Pinpoint the cell where the given text exists, returning its [x, y] midpoint coordinate. 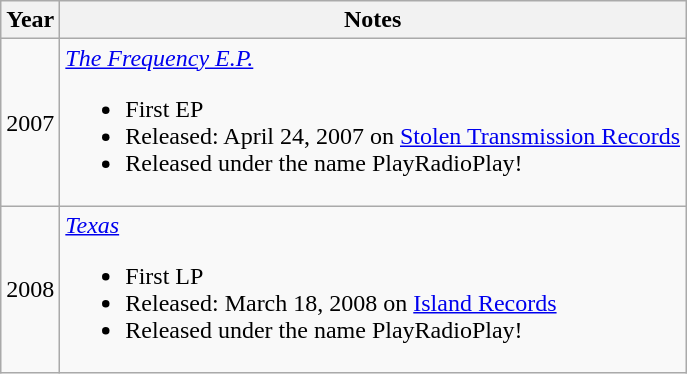
2008 [30, 290]
2007 [30, 122]
The Frequency E.P.First EPReleased: April 24, 2007 on Stolen Transmission RecordsReleased under the name PlayRadioPlay! [373, 122]
TexasFirst LPReleased: March 18, 2008 on Island RecordsReleased under the name PlayRadioPlay! [373, 290]
Year [30, 20]
Notes [373, 20]
